Capture the cell that displays the provided text and extract its (X, Y) central coordinate. 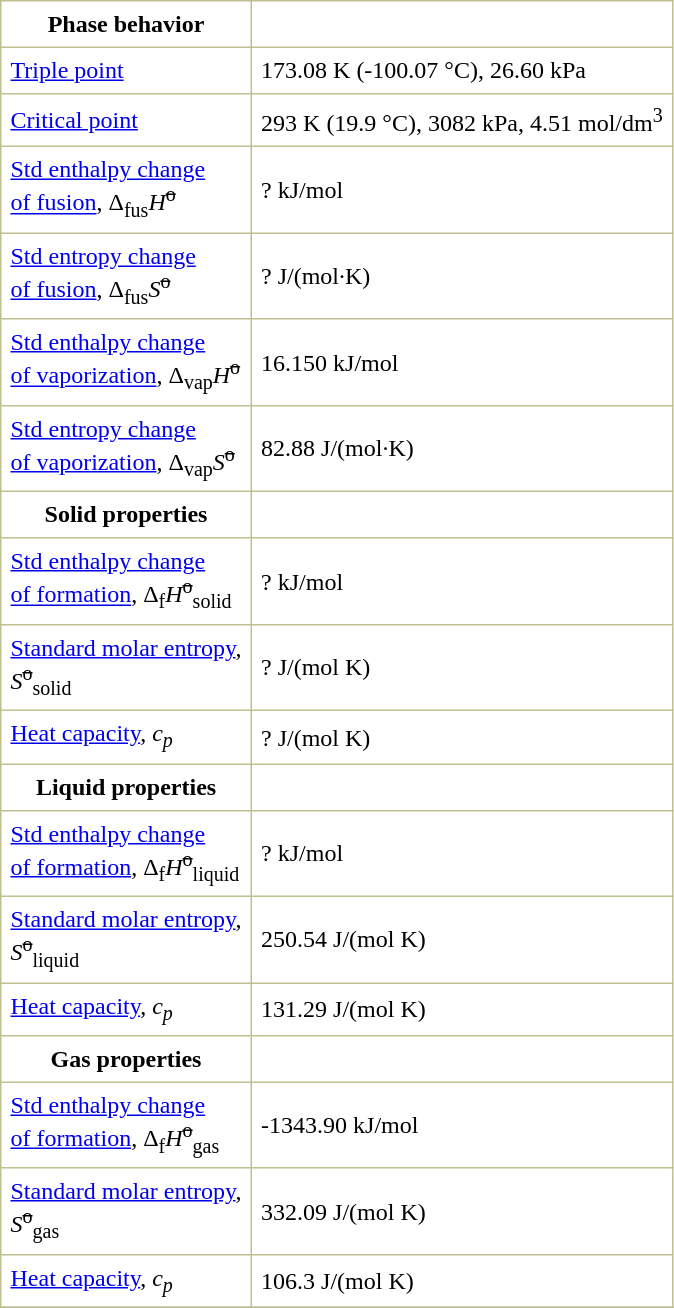
Std enthalpy changeof vaporization, ΔvapHo (126, 362)
? J/(mol·K) (462, 276)
Std entropy changeof fusion, ΔfusSo (126, 276)
Standard molar entropy,Sogas (126, 1211)
Critical point (126, 120)
332.09 J/(mol K) (462, 1211)
Gas properties (126, 1058)
Std enthalpy changeof fusion, ΔfusHo (126, 190)
Solid properties (126, 515)
-1343.90 kJ/mol (462, 1125)
293 K (19.9 °C), 3082 kPa, 4.51 mol/dm3 (462, 120)
131.29 J/(mol K) (462, 1010)
Std entropy changeof vaporization, ΔvapSo (126, 449)
82.88 J/(mol·K) (462, 449)
Standard molar entropy,Sosolid (126, 668)
106.3 J/(mol K) (462, 1282)
173.08 K (-100.07 °C), 26.60 kPa (462, 70)
Std enthalpy changeof formation, ΔfHoliquid (126, 853)
Triple point (126, 70)
250.54 J/(mol K) (462, 939)
Liquid properties (126, 787)
Std enthalpy changeof formation, ΔfHosolid (126, 581)
16.150 kJ/mol (462, 362)
Std enthalpy changeof formation, ΔfHogas (126, 1125)
Standard molar entropy,Soliquid (126, 939)
Phase behavior (126, 24)
